Return [x, y] of the center of cell containing provided text 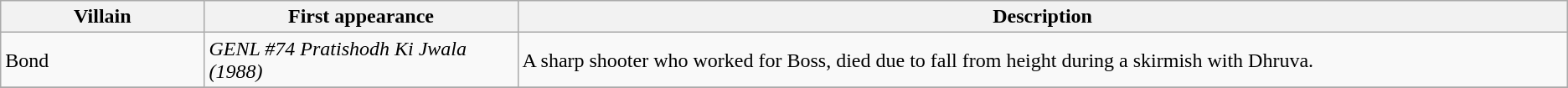
First appearance [361, 17]
Villain [102, 17]
GENL #74 Pratishodh Ki Jwala (1988) [361, 60]
A sharp shooter who worked for Boss, died due to fall from height during a skirmish with Dhruva. [1042, 60]
Bond [102, 60]
Description [1042, 17]
